Capture the cell that displays the provided text and extract its (x, y) central coordinate. 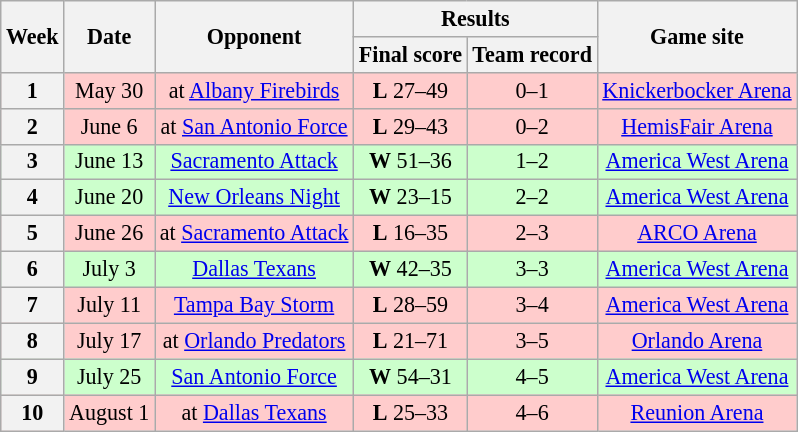
9 (32, 377)
L 27–49 (411, 90)
Game site (697, 36)
July 3 (110, 269)
New Orleans Night (254, 198)
1–2 (532, 162)
Opponent (254, 36)
L 29–43 (411, 126)
Reunion Arena (697, 412)
7 (32, 305)
2 (32, 126)
San Antonio Force (254, 377)
Orlando Arena (697, 341)
6 (32, 269)
0–2 (532, 126)
Tampa Bay Storm (254, 305)
W 51–36 (411, 162)
2–2 (532, 198)
1 (32, 90)
HemisFair Arena (697, 126)
W 23–15 (411, 198)
4–5 (532, 377)
3–3 (532, 269)
August 1 (110, 412)
July 25 (110, 377)
Knickerbocker Arena (697, 90)
L 16–35 (411, 233)
3 (32, 162)
June 6 (110, 126)
L 21–71 (411, 341)
8 (32, 341)
Team record (532, 54)
0–1 (532, 90)
July 17 (110, 341)
July 11 (110, 305)
Results (476, 18)
5 (32, 233)
June 20 (110, 198)
ARCO Arena (697, 233)
W 54–31 (411, 377)
2–3 (532, 233)
at Orlando Predators (254, 341)
Date (110, 36)
at Sacramento Attack (254, 233)
at Dallas Texans (254, 412)
Final score (411, 54)
at Albany Firebirds (254, 90)
May 30 (110, 90)
4–6 (532, 412)
L 25–33 (411, 412)
Week (32, 36)
L 28–59 (411, 305)
3–4 (532, 305)
June 26 (110, 233)
June 13 (110, 162)
10 (32, 412)
4 (32, 198)
Sacramento Attack (254, 162)
at San Antonio Force (254, 126)
W 42–35 (411, 269)
3–5 (532, 341)
Dallas Texans (254, 269)
